Return (x, y) of the center of cell containing provided text 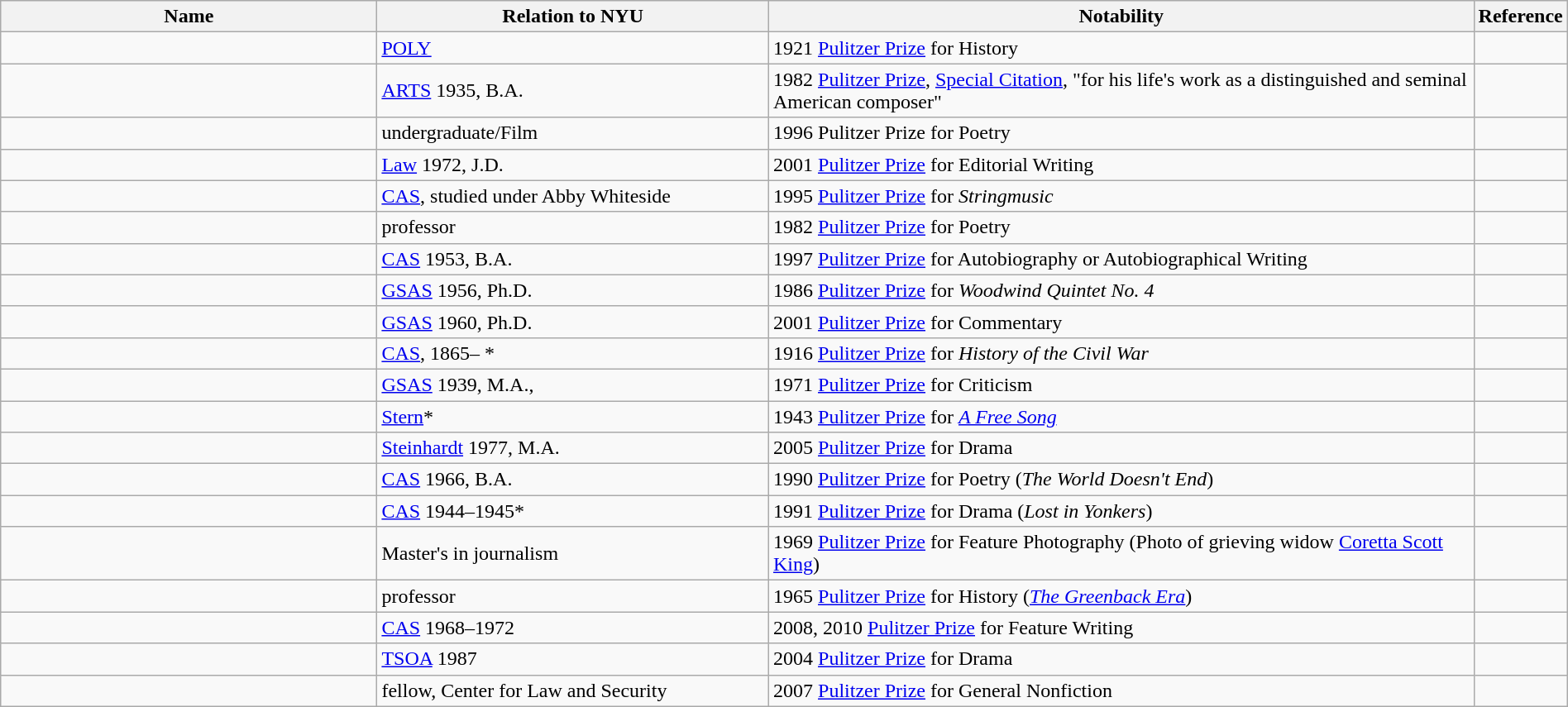
1982 Pulitzer Prize for Poetry (1121, 227)
Notability (1121, 17)
1916 Pulitzer Prize for History of the Civil War (1121, 353)
CAS 1966, B.A. (573, 480)
undergraduate/Film (573, 133)
1982 Pulitzer Prize, Special Citation, "for his life's work as a distinguished and seminal American composer" (1121, 91)
1986 Pulitzer Prize for Woodwind Quintet No. 4 (1121, 290)
CAS 1944–1945* (573, 511)
1991 Pulitzer Prize for Drama (Lost in Yonkers) (1121, 511)
Law 1972, J.D. (573, 165)
Stern* (573, 416)
POLY (573, 48)
ARTS 1935, B.A. (573, 91)
2005 Pulitzer Prize for Drama (1121, 448)
2001 Pulitzer Prize for Commentary (1121, 322)
2001 Pulitzer Prize for Editorial Writing (1121, 165)
1965 Pulitzer Prize for History (The Greenback Era) (1121, 596)
TSOA 1987 (573, 659)
GSAS 1956, Ph.D. (573, 290)
1969 Pulitzer Prize for Feature Photography (Photo of grieving widow Coretta Scott King) (1121, 554)
GSAS 1939, M.A., (573, 385)
1943 Pulitzer Prize for A Free Song (1121, 416)
2008, 2010 Pulitzer Prize for Feature Writing (1121, 628)
1921 Pulitzer Prize for History (1121, 48)
Name (189, 17)
Steinhardt 1977, M.A. (573, 448)
CAS, 1865– * (573, 353)
CAS 1968–1972 (573, 628)
GSAS 1960, Ph.D. (573, 322)
2004 Pulitzer Prize for Drama (1121, 659)
Reference (1520, 17)
Relation to NYU (573, 17)
2007 Pulitzer Prize for General Nonfiction (1121, 690)
1990 Pulitzer Prize for Poetry (The World Doesn't End) (1121, 480)
1996 Pulitzer Prize for Poetry (1121, 133)
1995 Pulitzer Prize for Stringmusic (1121, 196)
fellow, Center for Law and Security (573, 690)
Master's in journalism (573, 554)
1997 Pulitzer Prize for Autobiography or Autobiographical Writing (1121, 259)
CAS, studied under Abby Whiteside (573, 196)
1971 Pulitzer Prize for Criticism (1121, 385)
CAS 1953, B.A. (573, 259)
